Find where the given text appears and provide that cell's center as (X, Y) coordinate. 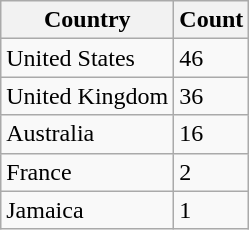
United States (88, 58)
2 (212, 172)
France (88, 172)
1 (212, 210)
Jamaica (88, 210)
Count (212, 20)
36 (212, 96)
United Kingdom (88, 96)
Country (88, 20)
16 (212, 134)
46 (212, 58)
Australia (88, 134)
